Provide the [x, y] coordinate of the cell's center where the given text is located.  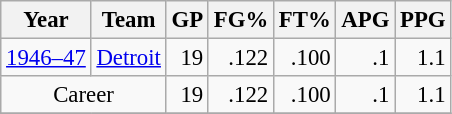
1946–47 [46, 58]
Career [84, 95]
Detroit [128, 58]
GP [187, 20]
Year [46, 20]
FT% [304, 20]
FG% [240, 20]
PPG [423, 20]
Team [128, 20]
APG [366, 20]
